Scan for the cell matching the given text and deliver its (x, y) coordinate at center. 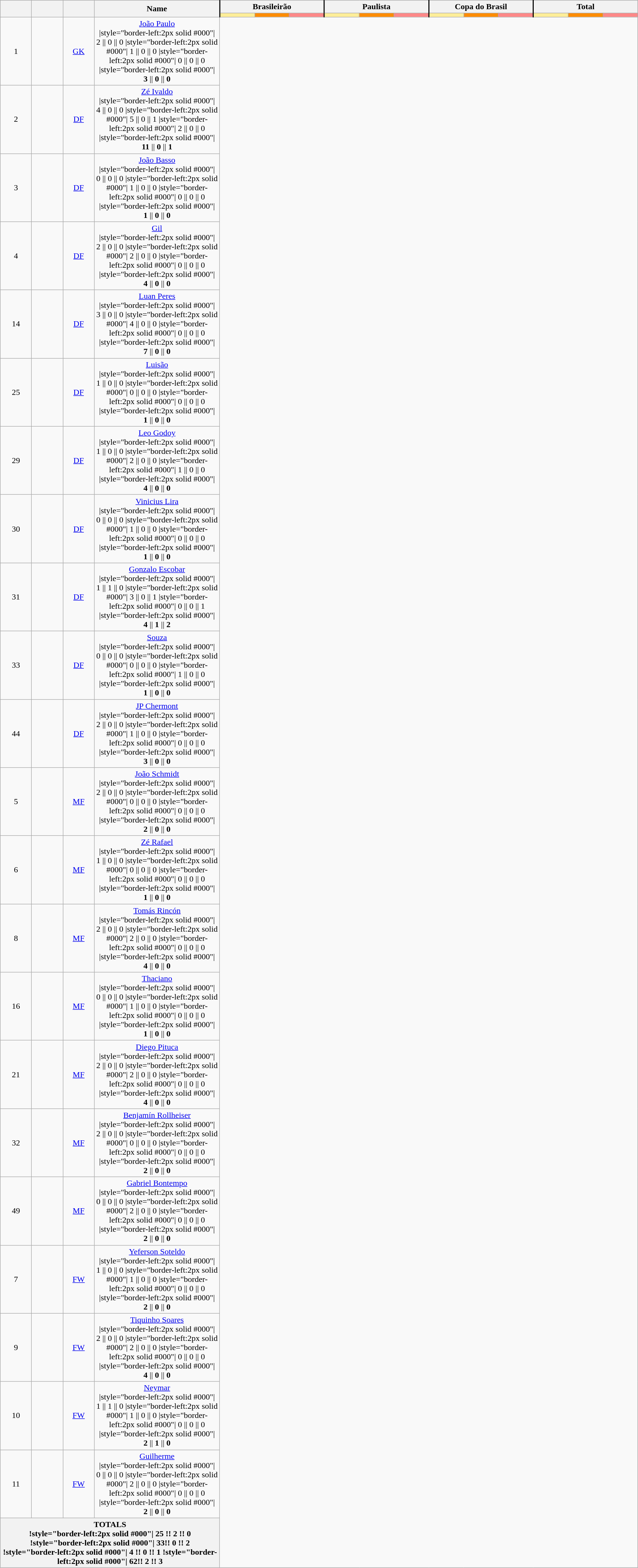
6 (16, 870)
29 (16, 460)
5 (16, 802)
Paulista (376, 7)
8 (16, 938)
Copa do Brasil (481, 7)
25 (16, 392)
44 (16, 733)
49 (16, 1211)
1 (16, 51)
3 (16, 188)
9 (16, 1347)
10 (16, 1416)
Brasileirão (272, 7)
14 (16, 324)
2 (16, 119)
Name (157, 9)
GK (79, 51)
32 (16, 1143)
31 (16, 597)
Total (586, 7)
33 (16, 665)
21 (16, 1075)
11 (16, 1484)
7 (16, 1279)
30 (16, 529)
4 (16, 256)
16 (16, 1006)
